Return (X, Y) of the center of cell containing provided text 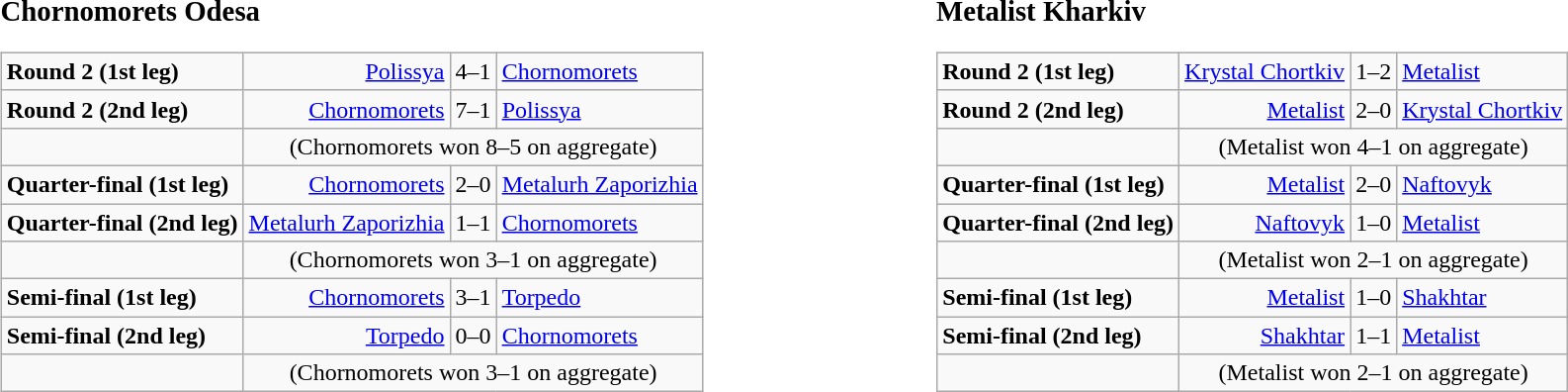
(Metalist won 4–1 on aggregate) (1374, 147)
(Chornomorets won 8–5 on aggregate) (473, 147)
7–1 (473, 109)
1–2 (1374, 71)
3–1 (473, 298)
0–0 (473, 336)
4–1 (473, 71)
